Identify which cell holds the provided text, then report its [X, Y] central coordinate. 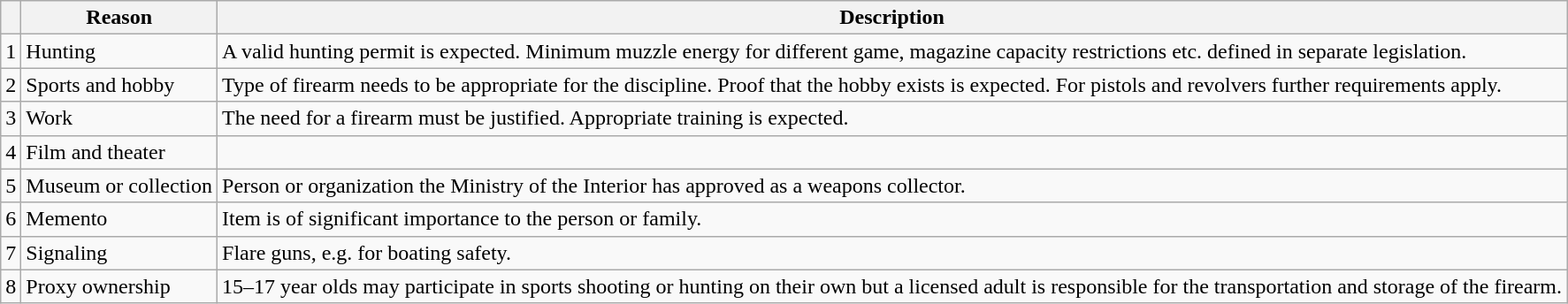
Description [892, 18]
Work [119, 118]
Hunting [119, 51]
2 [11, 85]
Flare guns, e.g. for boating safety. [892, 253]
5 [11, 186]
A valid hunting permit is expected. Minimum muzzle energy for different game, magazine capacity restrictions etc. defined in separate legislation. [892, 51]
Signaling [119, 253]
3 [11, 118]
6 [11, 219]
Sports and hobby [119, 85]
4 [11, 152]
Memento [119, 219]
Proxy ownership [119, 286]
8 [11, 286]
1 [11, 51]
The need for a firearm must be justified. Appropriate training is expected. [892, 118]
Film and theater [119, 152]
Reason [119, 18]
Item is of significant importance to the person or family. [892, 219]
Person or organization the Ministry of the Interior has approved as a weapons collector. [892, 186]
Museum or collection [119, 186]
7 [11, 253]
